Capture the cell that displays the provided text and extract its (x, y) central coordinate. 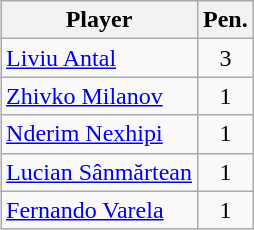
Fernando Varela (100, 210)
Pen. (226, 20)
Liviu Antal (100, 58)
Player (100, 20)
3 (226, 58)
Zhivko Milanov (100, 96)
Lucian Sânmărtean (100, 172)
Nderim Nexhipi (100, 134)
